Identify which cell holds the provided text, then report its [x, y] central coordinate. 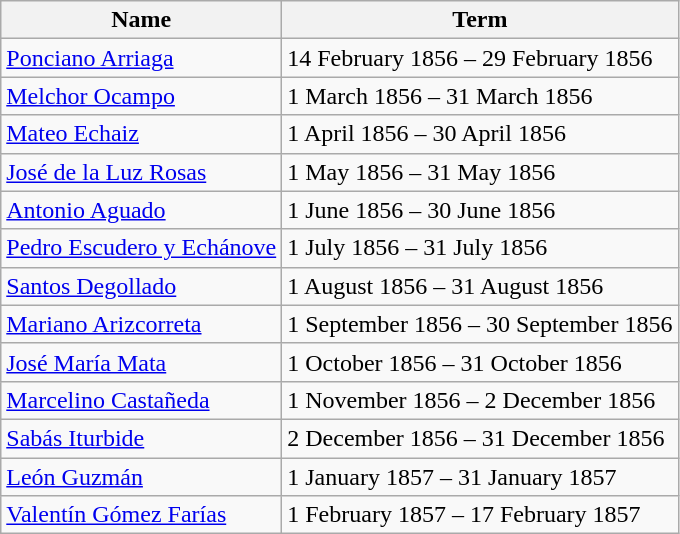
Mariano Arizcorreta [142, 324]
Marcelino Castañeda [142, 400]
Valentín Gómez Farías [142, 515]
Santos Degollado [142, 286]
1 June 1856 – 30 June 1856 [480, 210]
Antonio Aguado [142, 210]
Term [480, 20]
José María Mata [142, 362]
2 December 1856 – 31 December 1856 [480, 438]
1 August 1856 – 31 August 1856 [480, 286]
Pedro Escudero y Echánove [142, 248]
14 February 1856 – 29 February 1856 [480, 58]
León Guzmán [142, 477]
José de la Luz Rosas [142, 172]
1 April 1856 – 30 April 1856 [480, 134]
1 July 1856 – 31 July 1856 [480, 248]
Name [142, 20]
Sabás Iturbide [142, 438]
1 February 1857 – 17 February 1857 [480, 515]
Ponciano Arriaga [142, 58]
1 March 1856 – 31 March 1856 [480, 96]
1 October 1856 – 31 October 1856 [480, 362]
1 January 1857 – 31 January 1857 [480, 477]
1 November 1856 – 2 December 1856 [480, 400]
1 September 1856 – 30 September 1856 [480, 324]
Melchor Ocampo [142, 96]
1 May 1856 – 31 May 1856 [480, 172]
Mateo Echaiz [142, 134]
